For the text-containing cell, return its midpoint in [X, Y] coordinate format. 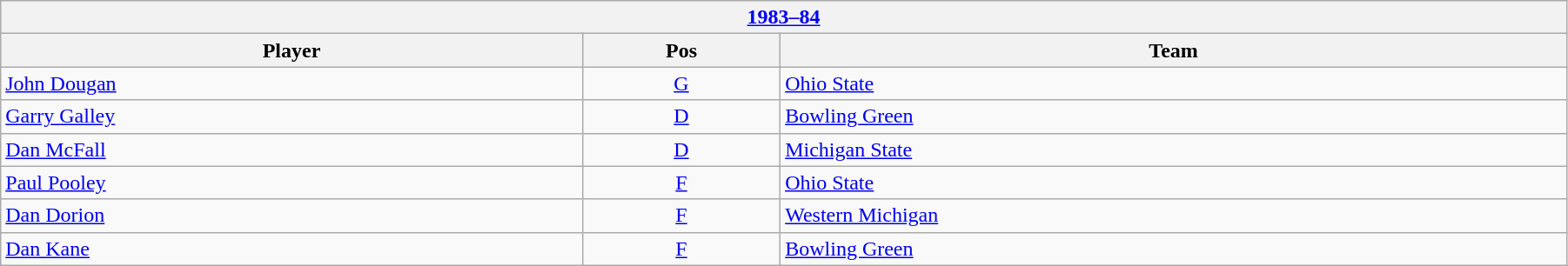
Dan Kane [292, 249]
Paul Pooley [292, 183]
Pos [680, 50]
Michigan State [1174, 150]
G [680, 83]
John Dougan [292, 83]
Dan Dorion [292, 216]
Garry Galley [292, 116]
Dan McFall [292, 150]
1983–84 [784, 17]
Team [1174, 50]
Western Michigan [1174, 216]
Player [292, 50]
